Pinpoint the cell where the given text exists, returning its (X, Y) midpoint coordinate. 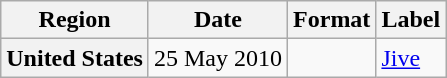
Region (75, 20)
Jive (411, 58)
Format (332, 20)
25 May 2010 (218, 58)
Date (218, 20)
United States (75, 58)
Label (411, 20)
